Capture the cell that displays the provided text and extract its [x, y] central coordinate. 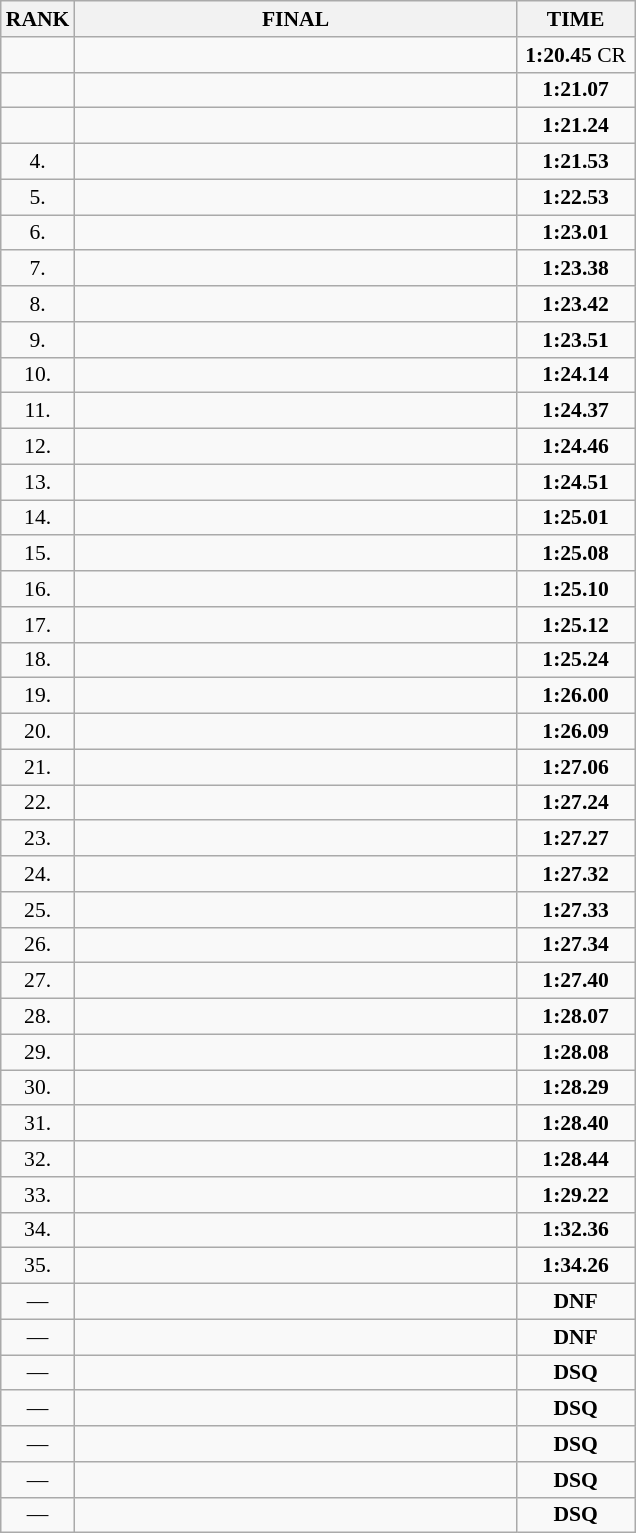
1:27.32 [576, 874]
29. [38, 1052]
21. [38, 767]
11. [38, 411]
1:27.27 [576, 839]
1:34.26 [576, 1266]
8. [38, 304]
TIME [576, 19]
1:24.46 [576, 447]
25. [38, 910]
31. [38, 1124]
32. [38, 1159]
FINAL [295, 19]
7. [38, 269]
1:28.07 [576, 1017]
9. [38, 340]
1:28.08 [576, 1052]
35. [38, 1266]
1:22.53 [576, 197]
1:26.09 [576, 732]
12. [38, 447]
1:25.12 [576, 625]
1:28.44 [576, 1159]
1:21.53 [576, 162]
1:28.40 [576, 1124]
14. [38, 518]
1:25.24 [576, 660]
1:29.22 [576, 1195]
18. [38, 660]
6. [38, 233]
1:23.51 [576, 340]
23. [38, 839]
28. [38, 1017]
1:25.08 [576, 554]
1:23.01 [576, 233]
RANK [38, 19]
1:26.00 [576, 696]
1:24.14 [576, 375]
1:23.38 [576, 269]
26. [38, 945]
34. [38, 1230]
1:32.36 [576, 1230]
24. [38, 874]
33. [38, 1195]
22. [38, 803]
1:27.24 [576, 803]
1:27.06 [576, 767]
1:24.51 [576, 482]
30. [38, 1088]
1:25.01 [576, 518]
1:28.29 [576, 1088]
13. [38, 482]
4. [38, 162]
1:23.42 [576, 304]
1:27.33 [576, 910]
1:27.40 [576, 981]
10. [38, 375]
1:21.24 [576, 126]
20. [38, 732]
1:27.34 [576, 945]
1:21.07 [576, 90]
19. [38, 696]
1:20.45 CR [576, 55]
16. [38, 589]
17. [38, 625]
1:25.10 [576, 589]
5. [38, 197]
27. [38, 981]
15. [38, 554]
1:24.37 [576, 411]
